From the cell containing the given text, extract its center point as [X, Y] coordinate. 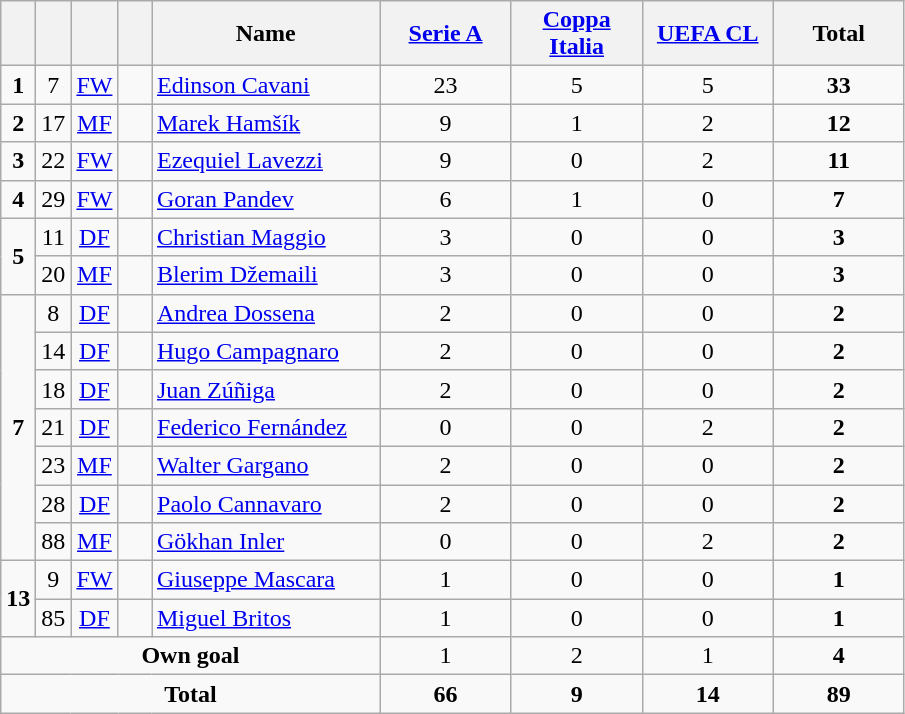
17 [54, 123]
28 [54, 503]
6 [446, 199]
Serie A [446, 34]
Blerim Džemaili [266, 275]
Andrea Dossena [266, 313]
12 [838, 123]
13 [18, 599]
Federico Fernández [266, 427]
Own goal [190, 656]
Juan Zúñiga [266, 389]
Goran Pandev [266, 199]
8 [54, 313]
Ezequiel Lavezzi [266, 161]
18 [54, 389]
Hugo Campagnaro [266, 351]
Christian Maggio [266, 237]
Coppa Italia [576, 34]
Gökhan Inler [266, 542]
21 [54, 427]
20 [54, 275]
89 [838, 694]
66 [446, 694]
Edinson Cavani [266, 85]
Walter Gargano [266, 465]
29 [54, 199]
Name [266, 34]
33 [838, 85]
Paolo Cannavaro [266, 503]
UEFA CL [708, 34]
Miguel Britos [266, 618]
Marek Hamšík [266, 123]
22 [54, 161]
88 [54, 542]
85 [54, 618]
Giuseppe Mascara [266, 580]
